From the cell containing the given text, extract its center point as [X, Y] coordinate. 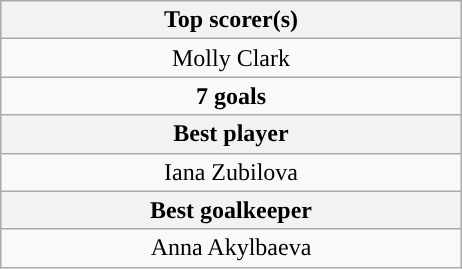
7 goals [230, 96]
Molly Clark [230, 58]
Top scorer(s) [230, 20]
Anna Akylbaeva [230, 248]
Best player [230, 134]
Best goalkeeper [230, 210]
Iana Zubilova [230, 172]
